Capture the cell that displays the provided text and extract its (x, y) central coordinate. 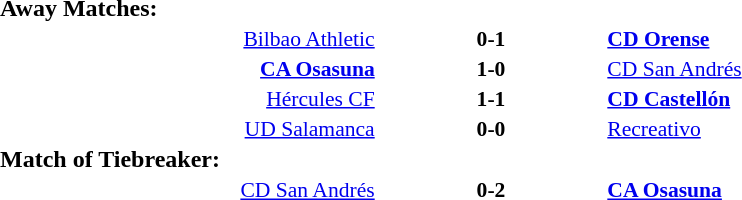
0-1 (492, 38)
1-1 (492, 98)
1-0 (492, 68)
0-0 (492, 128)
